Determine the (X, Y) coordinate at the center of the cell enclosing the given text.  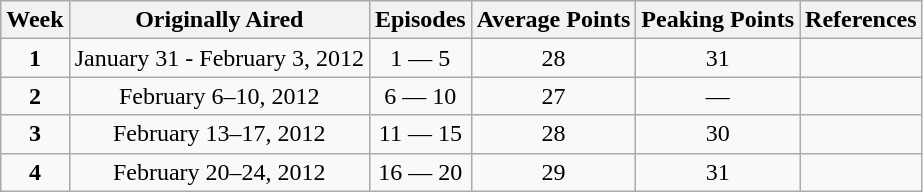
1 (35, 58)
4 (35, 172)
1 — 5 (420, 58)
References (862, 20)
29 (554, 172)
11 — 15 (420, 134)
Average Points (554, 20)
Week (35, 20)
February 20–24, 2012 (219, 172)
Peaking Points (718, 20)
16 — 20 (420, 172)
January 31 - February 3, 2012 (219, 58)
February 6–10, 2012 (219, 96)
30 (718, 134)
Originally Aired (219, 20)
3 (35, 134)
6 — 10 (420, 96)
February 13–17, 2012 (219, 134)
Episodes (420, 20)
— (718, 96)
27 (554, 96)
2 (35, 96)
